For the text-containing cell, return its midpoint in (x, y) coordinate format. 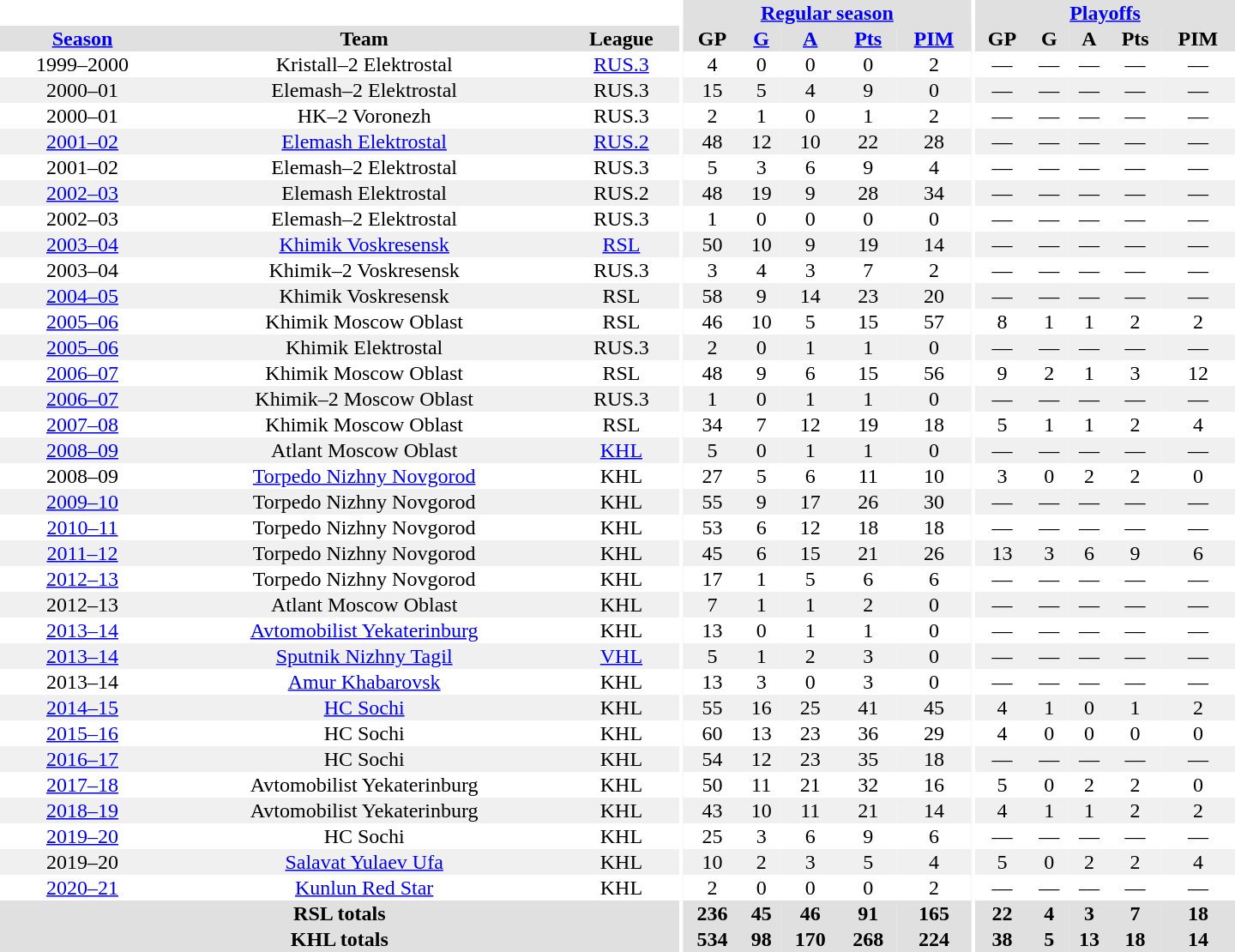
8 (1002, 322)
57 (934, 322)
170 (810, 939)
Team (364, 39)
Salavat Yulaev Ufa (364, 862)
41 (868, 708)
RSL totals (340, 913)
98 (762, 939)
43 (712, 810)
League (621, 39)
1999–2000 (82, 64)
2004–05 (82, 296)
2017–18 (82, 785)
2018–19 (82, 810)
165 (934, 913)
Amur Khabarovsk (364, 682)
Sputnik Nizhny Tagil (364, 656)
32 (868, 785)
2009–10 (82, 502)
Playoffs (1105, 13)
KHL totals (340, 939)
2007–08 (82, 425)
56 (934, 373)
58 (712, 296)
36 (868, 733)
268 (868, 939)
Khimik Elektrostal (364, 347)
236 (712, 913)
20 (934, 296)
35 (868, 759)
Regular season (827, 13)
29 (934, 733)
27 (712, 476)
2020–21 (82, 888)
2011–12 (82, 553)
60 (712, 733)
2015–16 (82, 733)
2016–17 (82, 759)
VHL (621, 656)
91 (868, 913)
Kunlun Red Star (364, 888)
54 (712, 759)
Kristall–2 Elektrostal (364, 64)
Season (82, 39)
2014–15 (82, 708)
224 (934, 939)
2010–11 (82, 527)
534 (712, 939)
30 (934, 502)
HK–2 Voronezh (364, 116)
Khimik–2 Voskresensk (364, 270)
53 (712, 527)
Khimik–2 Moscow Oblast (364, 399)
38 (1002, 939)
